Search for the cell housing the specified text and yield its (X, Y) center coordinate. 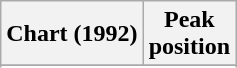
Chart (1992) (72, 34)
Peakposition (189, 34)
